Detect which cell encompasses the target text, then output its (x, y) center coordinate. 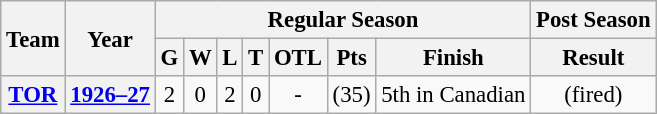
Post Season (594, 20)
Pts (352, 58)
Result (594, 58)
1926–27 (110, 95)
OTL (298, 58)
TOR (33, 95)
5th in Canadian (454, 95)
Year (110, 38)
Regular Season (342, 20)
L (230, 58)
Finish (454, 58)
- (298, 95)
G (169, 58)
(fired) (594, 95)
T (256, 58)
W (200, 58)
(35) (352, 95)
Team (33, 38)
